From the cell containing the given text, extract its center point as (x, y) coordinate. 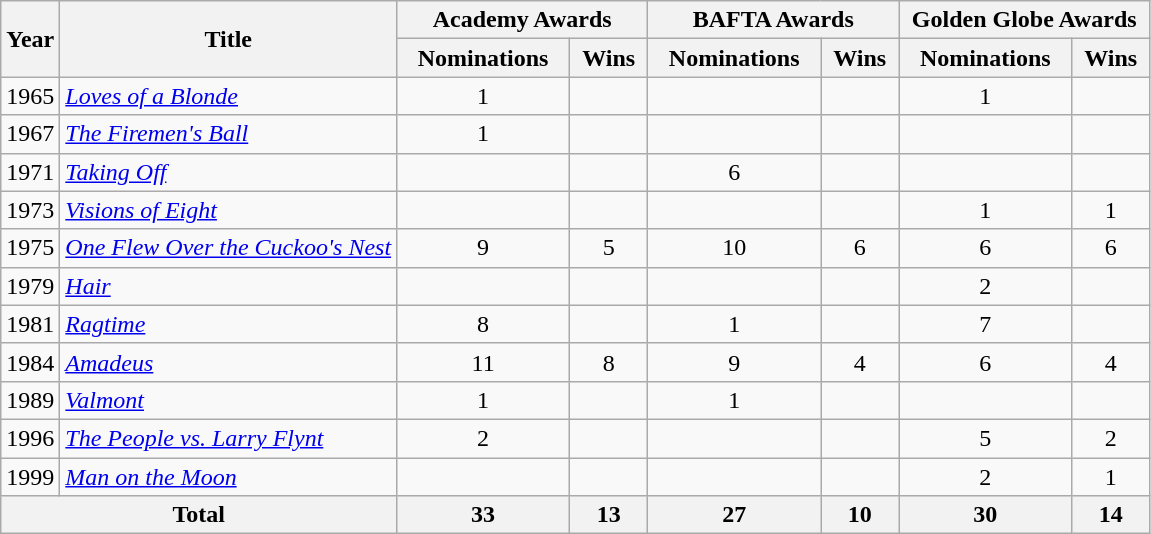
Total (199, 515)
Visions of Eight (228, 210)
Valmont (228, 400)
1979 (30, 286)
Year (30, 39)
1984 (30, 362)
Hair (228, 286)
1975 (30, 248)
1989 (30, 400)
Amadeus (228, 362)
1973 (30, 210)
27 (734, 515)
30 (986, 515)
1981 (30, 324)
Golden Globe Awards (1024, 20)
1996 (30, 438)
Loves of a Blonde (228, 96)
One Flew Over the Cuckoo's Nest (228, 248)
1999 (30, 477)
Academy Awards (522, 20)
1965 (30, 96)
1971 (30, 172)
Title (228, 39)
The People vs. Larry Flynt (228, 438)
33 (484, 515)
Ragtime (228, 324)
Man on the Moon (228, 477)
7 (986, 324)
1967 (30, 134)
13 (609, 515)
The Firemen's Ball (228, 134)
BAFTA Awards (774, 20)
14 (1111, 515)
11 (484, 362)
Taking Off (228, 172)
